Extract the (x, y) coordinate from the center of the cell holding the provided text.  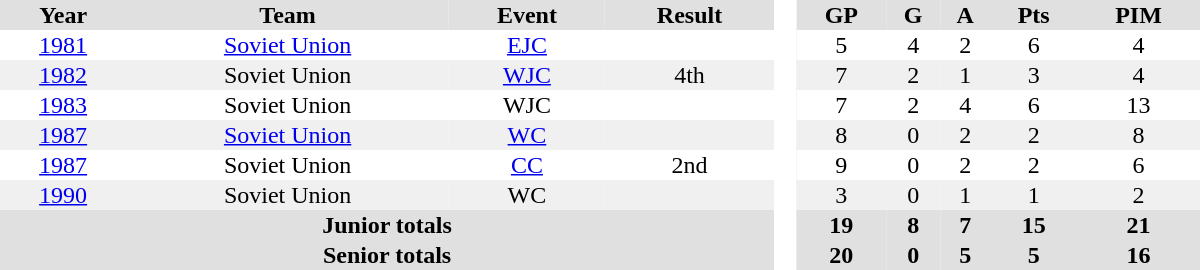
Result (690, 15)
1983 (63, 105)
4th (690, 75)
9 (841, 165)
1981 (63, 45)
Team (288, 15)
EJC (527, 45)
20 (841, 255)
Junior totals (387, 225)
1990 (63, 195)
PIM (1138, 15)
15 (1034, 225)
GP (841, 15)
21 (1138, 225)
A (965, 15)
2nd (690, 165)
Senior totals (387, 255)
19 (841, 225)
Pts (1034, 15)
13 (1138, 105)
Year (63, 15)
CC (527, 165)
16 (1138, 255)
Event (527, 15)
1982 (63, 75)
G (913, 15)
